Return [x, y] of the center of cell containing provided text 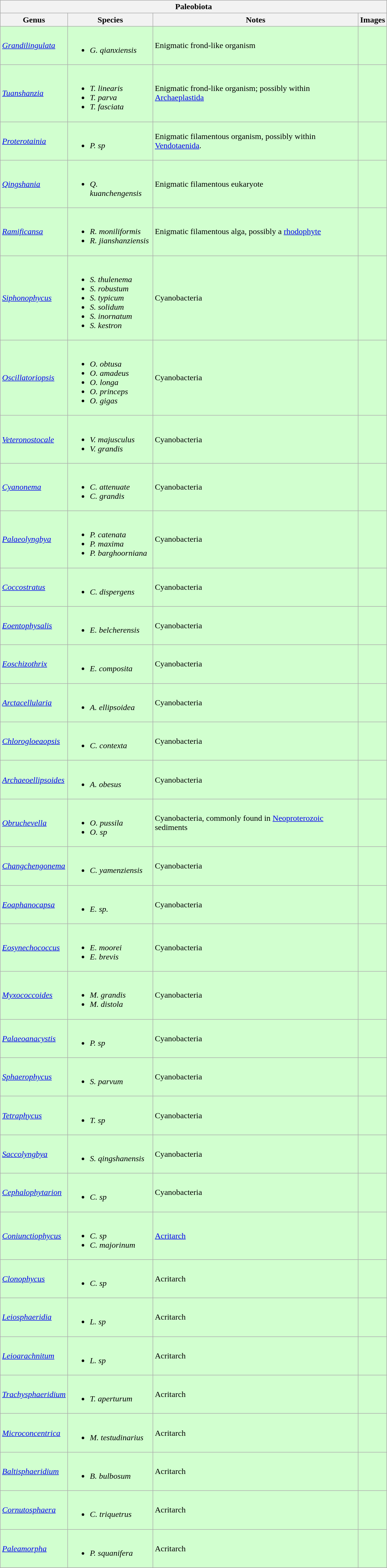
Changchengonema [34, 866]
Leiosphaeridia [34, 1317]
T. sp [110, 1116]
G. qianxiensis [110, 46]
Q. kuanchengensis [110, 184]
C. contexta [110, 741]
Veteronostocale [34, 439]
C. spC. majorinum [110, 1235]
E. belcherensis [110, 626]
Tuanshanzia [34, 93]
Cyanonema [34, 487]
Enigmatic frond-like organism [255, 46]
Paleamorpha [34, 1548]
Palaeoanacystis [34, 1039]
Clonophycus [34, 1279]
Obruchevella [34, 823]
O. obtusaO. amadeusO. longaO. princepsO. gigas [110, 378]
Oscillatoriopsis [34, 378]
E. sp. [110, 904]
Eoentophysalis [34, 626]
M. testudinarius [110, 1433]
O. pussilaO. sp [110, 823]
C. dispergens [110, 587]
Coccostratus [34, 587]
Proterotainia [34, 141]
Arctacellularia [34, 703]
Archaeoellipsoides [34, 780]
Ramificansa [34, 232]
Eosynechococcus [34, 948]
Enigmatic frond-like organism; possibly within Archaeplastida [255, 93]
M. grandisM. distola [110, 995]
P. catenataP. maximaP. barghoorniana [110, 539]
E. composita [110, 664]
Enigmatic filamentous alga, possibly a rhodophyte [255, 232]
Baltisphaeridium [34, 1471]
Qingshania [34, 184]
S. thulenemaS. robustumS. typicumS. solidumS. inornatumS. kestron [110, 298]
S. qingshanensis [110, 1154]
Cephalophytarion [34, 1193]
T. aperturum [110, 1394]
Tetraphycus [34, 1116]
Coniunctiophycus [34, 1235]
S. parvum [110, 1077]
Siphonophycus [34, 298]
Cornutosphaera [34, 1510]
Genus [34, 20]
C. yamenziensis [110, 866]
Eoaphanocapsa [34, 904]
Myxococcoides [34, 995]
Enigmatic filamentous organism, possibly within Vendotaenida. [255, 141]
A. obesus [110, 780]
R. moniliformisR. jianshanziensis [110, 232]
V. majusculusV. grandis [110, 439]
Cyanobacteria, commonly found in Neoproterozoic sediments [255, 823]
Grandilingulata [34, 46]
Eoschizothrix [34, 664]
Paleobiota [194, 7]
Notes [255, 20]
A. ellipsoidea [110, 703]
C. triquetrus [110, 1510]
C. attenuateC. grandis [110, 487]
Species [110, 20]
Images [372, 20]
Leioarachnitum [34, 1356]
Enigmatic filamentous eukaryote [255, 184]
T. linearisT. parvaT. fasciata [110, 93]
Chlorogloeaopsis [34, 741]
B. bulbosum [110, 1471]
Palaeolyngbya [34, 539]
Microconcentrica [34, 1433]
P. squanifera [110, 1548]
Sphaerophycus [34, 1077]
Trachysphaeridium [34, 1394]
E. mooreiE. brevis [110, 948]
Saccolyngbya [34, 1154]
